Capture the cell that displays the provided text and extract its (X, Y) central coordinate. 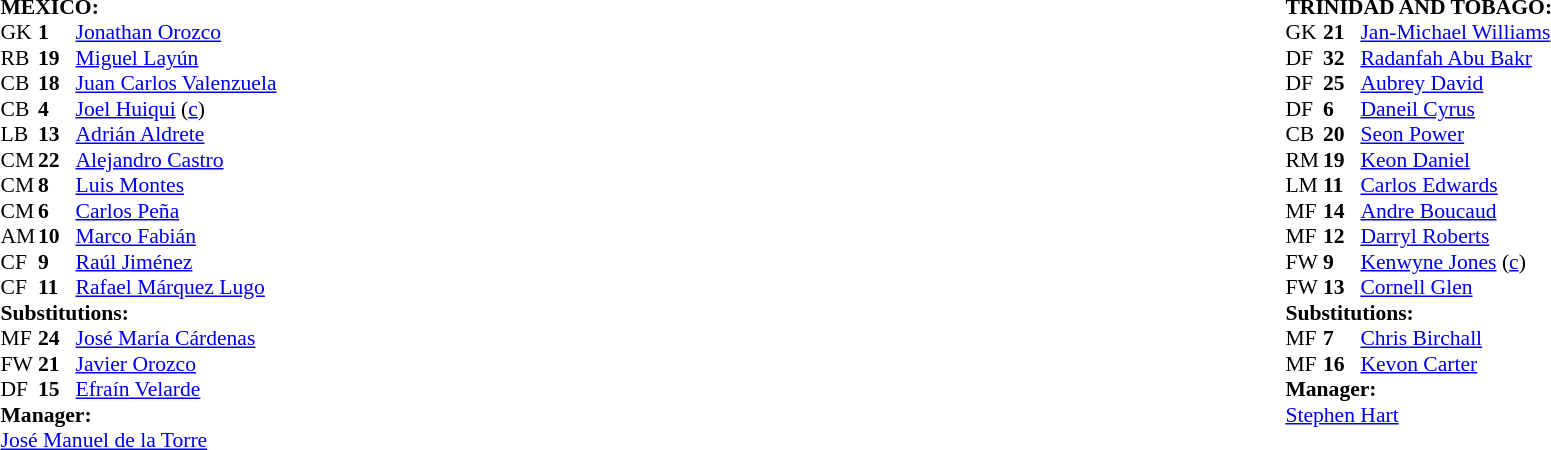
Jonathan Orozco (176, 33)
Joel Huiqui (c) (176, 109)
RM (1304, 160)
Raúl Jiménez (176, 262)
10 (57, 237)
RB (19, 58)
Carlos Peña (176, 211)
24 (57, 339)
José María Cárdenas (176, 339)
18 (57, 83)
Juan Carlos Valenzuela (176, 83)
Manager: (138, 415)
25 (1342, 83)
Adrián Aldrete (176, 135)
LM (1304, 185)
14 (1342, 211)
Rafael Márquez Lugo (176, 287)
1 (57, 33)
15 (57, 389)
Efraín Velarde (176, 389)
4 (57, 109)
AM (19, 237)
16 (1342, 364)
Miguel Layún (176, 58)
Alejandro Castro (176, 160)
LB (19, 135)
32 (1342, 58)
Substitutions: (138, 313)
Javier Orozco (176, 364)
Luis Montes (176, 185)
7 (1342, 339)
20 (1342, 135)
12 (1342, 237)
Marco Fabián (176, 237)
22 (57, 160)
8 (57, 185)
